Identify which cell holds the provided text, then report its (X, Y) central coordinate. 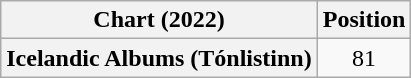
Icelandic Albums (Tónlistinn) (159, 58)
Position (364, 20)
81 (364, 58)
Chart (2022) (159, 20)
